Scan for the cell matching the given text and deliver its [X, Y] coordinate at center. 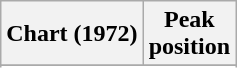
Peak position [189, 34]
Chart (1972) [72, 34]
